Identify which cell holds the provided text, then report its [x, y] central coordinate. 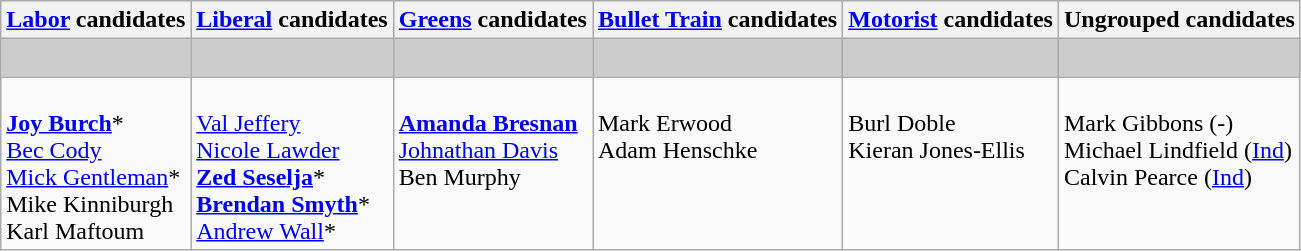
Mark Erwood Adam Henschke [717, 164]
Motorist candidates [951, 20]
Liberal candidates [292, 20]
Amanda Bresnan Johnathan Davis Ben Murphy [492, 164]
Val Jeffery Nicole Lawder Zed Seselja* Brendan Smyth* Andrew Wall* [292, 164]
Labor candidates [96, 20]
Ungrouped candidates [1179, 20]
Mark Gibbons (-) Michael Lindfield (Ind) Calvin Pearce (Ind) [1179, 164]
Burl Doble Kieran Jones-Ellis [951, 164]
Joy Burch* Bec Cody Mick Gentleman* Mike Kinniburgh Karl Maftoum [96, 164]
Bullet Train candidates [717, 20]
Greens candidates [492, 20]
